Detect which cell encompasses the target text, then output its [X, Y] center coordinate. 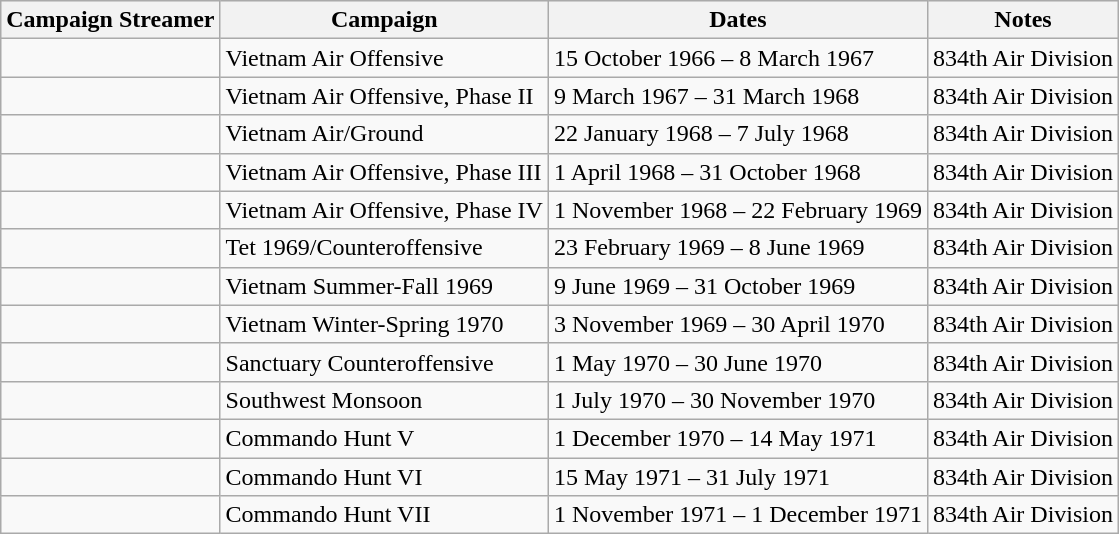
Campaign Streamer [110, 20]
Commando Hunt VII [384, 515]
Sanctuary Counteroffensive [384, 362]
15 October 1966 – 8 March 1967 [738, 58]
Vietnam Air Offensive, Phase IV [384, 210]
Vietnam Air Offensive, Phase III [384, 172]
Commando Hunt VI [384, 477]
1 December 1970 – 14 May 1971 [738, 438]
15 May 1971 – 31 July 1971 [738, 477]
1 November 1968 – 22 February 1969 [738, 210]
Vietnam Summer-Fall 1969 [384, 286]
Southwest Monsoon [384, 400]
3 November 1969 – 30 April 1970 [738, 324]
Campaign [384, 20]
1 May 1970 – 30 June 1970 [738, 362]
Vietnam Winter-Spring 1970 [384, 324]
Vietnam Air Offensive [384, 58]
Vietnam Air Offensive, Phase II [384, 96]
Dates [738, 20]
Tet 1969/Counteroffensive [384, 248]
1 November 1971 – 1 December 1971 [738, 515]
Commando Hunt V [384, 438]
Notes [1022, 20]
1 July 1970 – 30 November 1970 [738, 400]
23 February 1969 – 8 June 1969 [738, 248]
22 January 1968 – 7 July 1968 [738, 134]
9 March 1967 – 31 March 1968 [738, 96]
9 June 1969 – 31 October 1969 [738, 286]
Vietnam Air/Ground [384, 134]
1 April 1968 – 31 October 1968 [738, 172]
